Find where the given text appears and provide that cell's center as [x, y] coordinate. 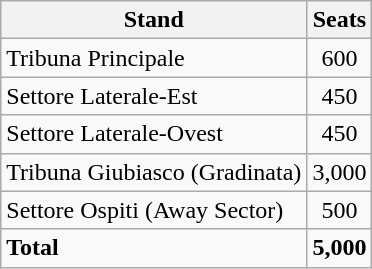
Stand [154, 20]
500 [340, 210]
600 [340, 58]
Settore Laterale-Est [154, 96]
Seats [340, 20]
5,000 [340, 248]
Total [154, 248]
Tribuna Giubiasco (Gradinata) [154, 172]
Settore Ospiti (Away Sector) [154, 210]
Settore Laterale-Ovest [154, 134]
Tribuna Principale [154, 58]
3,000 [340, 172]
